Pinpoint the cell where the given text exists, returning its (x, y) midpoint coordinate. 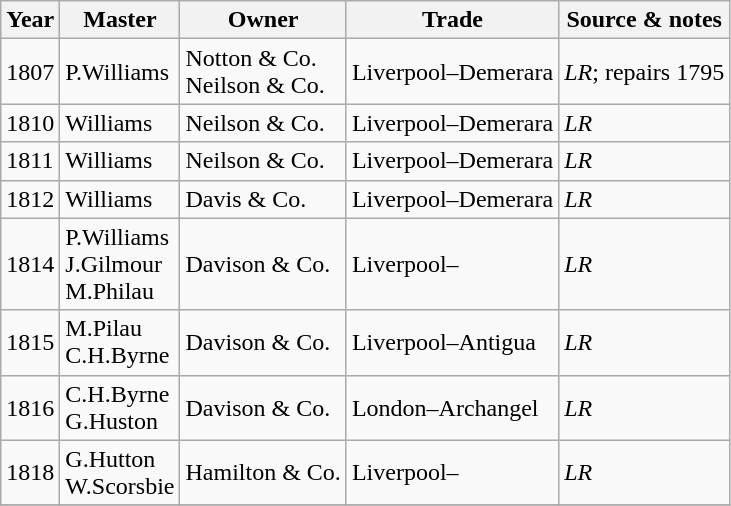
Hamilton & Co. (263, 472)
M.PilauC.H.Byrne (120, 342)
Davis & Co. (263, 199)
1810 (30, 123)
Trade (452, 20)
1816 (30, 408)
1818 (30, 472)
P.WilliamsJ.GilmourM.Philau (120, 264)
Liverpool–Antigua (452, 342)
G.HuttonW.Scorsbie (120, 472)
Source & notes (644, 20)
LR; repairs 1795 (644, 72)
1812 (30, 199)
Master (120, 20)
Notton & Co.Neilson & Co. (263, 72)
1807 (30, 72)
P.Williams (120, 72)
Year (30, 20)
Owner (263, 20)
London–Archangel (452, 408)
1811 (30, 161)
1814 (30, 264)
1815 (30, 342)
C.H.ByrneG.Huston (120, 408)
